Find where the given text appears and provide that cell's center as (X, Y) coordinate. 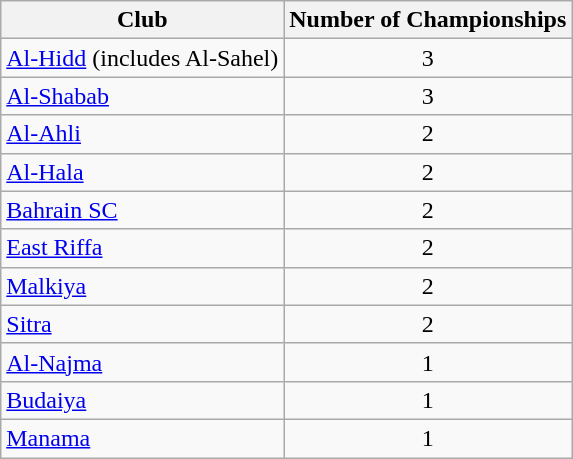
Al-Ahli (142, 134)
Malkiya (142, 286)
East Riffa (142, 248)
Bahrain SC (142, 210)
Club (142, 20)
Manama (142, 438)
Al-Hidd (includes Al-Sahel) (142, 58)
Al-Najma (142, 362)
Budaiya (142, 400)
Al-Shabab (142, 96)
Sitra (142, 324)
Al-Hala (142, 172)
Number of Championships (428, 20)
